Scan for the cell matching the given text and deliver its [x, y] coordinate at center. 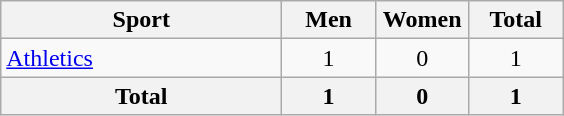
Women [422, 20]
Athletics [142, 58]
Men [329, 20]
Sport [142, 20]
